Output the [X, Y] coordinate of the center of the cell containing the given text.  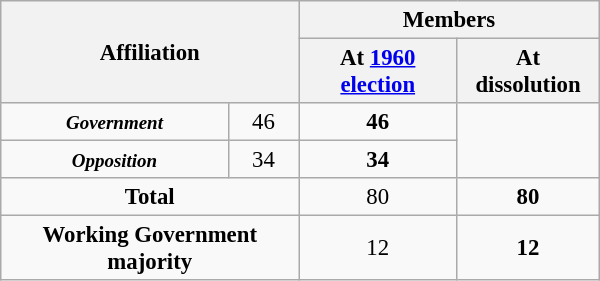
At dissolution [528, 72]
Affiliation [150, 52]
Working Government majority [150, 248]
Government [114, 122]
Members [450, 20]
Opposition [114, 160]
Total [150, 197]
At 1960 election [378, 72]
